Locate the cell with the specified text and output its [X, Y] center coordinate. 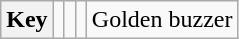
Key [27, 20]
Golden buzzer [162, 20]
